Return the (X, Y) coordinate for the center point of the cell that contains the specified text.  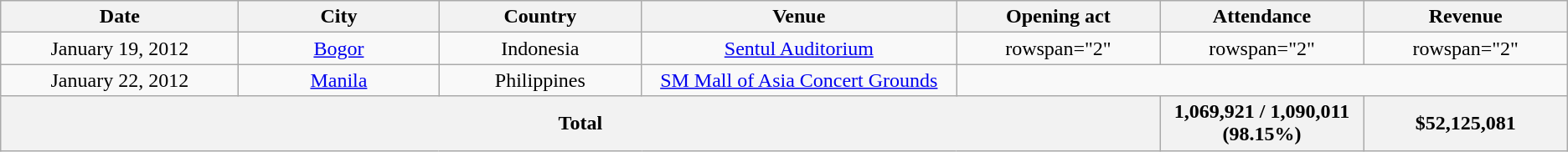
$52,125,081 (1466, 124)
Opening act (1059, 17)
Venue (799, 17)
Country (540, 17)
Attendance (1261, 17)
SM Mall of Asia Concert Grounds (799, 80)
City (338, 17)
Manila (338, 80)
January 22, 2012 (120, 80)
1,069,921 / 1,090,011 (98.15%) (1261, 124)
Total (580, 124)
Philippines (540, 80)
Sentul Auditorium (799, 48)
Bogor (338, 48)
Revenue (1466, 17)
Date (120, 17)
Indonesia (540, 48)
January 19, 2012 (120, 48)
